Detect which cell encompasses the target text, then output its [x, y] center coordinate. 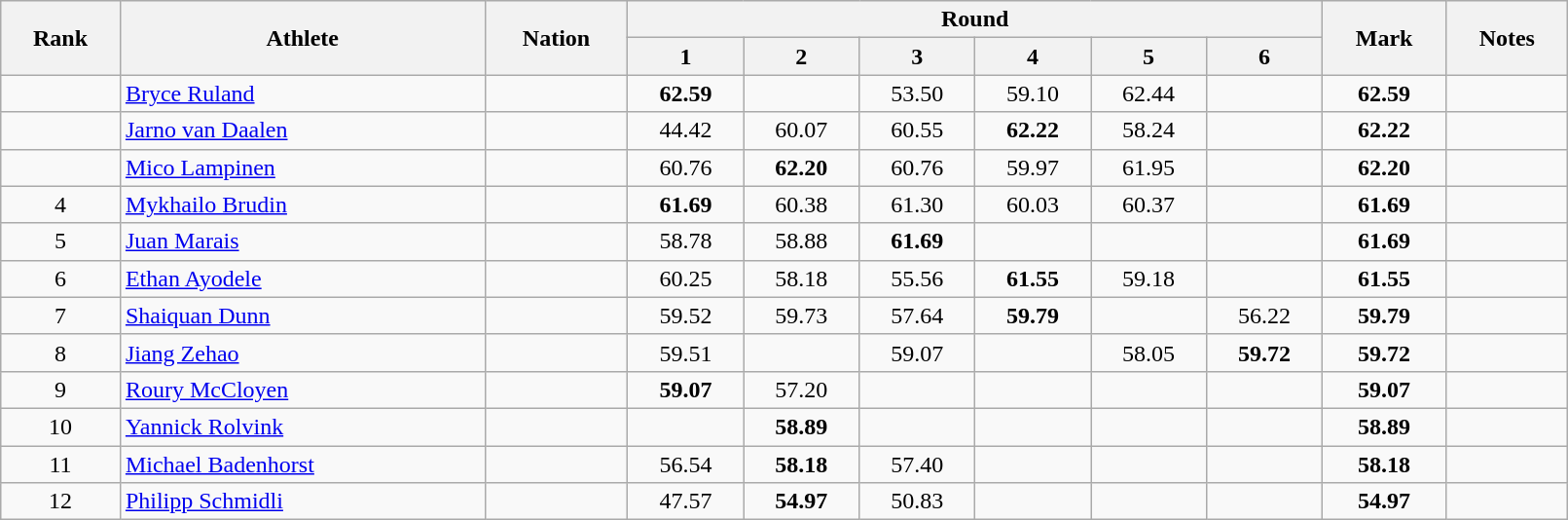
Mykhailo Brudin [302, 204]
Philipp Schmidli [302, 501]
Jiang Zehao [302, 353]
Athlete [302, 38]
Rank [60, 38]
59.10 [1034, 93]
Shaiquan Dunn [302, 316]
Round [975, 19]
57.20 [802, 390]
9 [60, 390]
60.37 [1149, 204]
Juan Marais [302, 241]
50.83 [917, 501]
60.55 [917, 130]
1 [685, 56]
59.97 [1034, 167]
58.24 [1149, 130]
56.54 [685, 464]
58.05 [1149, 353]
47.57 [685, 501]
62.44 [1149, 93]
59.18 [1149, 279]
Michael Badenhorst [302, 464]
8 [60, 353]
10 [60, 427]
2 [802, 56]
59.52 [685, 316]
Notes [1507, 38]
Roury McCloyen [302, 390]
57.64 [917, 316]
12 [60, 501]
Mico Lampinen [302, 167]
60.25 [685, 279]
11 [60, 464]
53.50 [917, 93]
60.03 [1034, 204]
61.30 [917, 204]
60.38 [802, 204]
7 [60, 316]
56.22 [1263, 316]
59.51 [685, 353]
44.42 [685, 130]
3 [917, 56]
59.73 [802, 316]
Nation [557, 38]
61.95 [1149, 167]
57.40 [917, 464]
Mark [1384, 38]
58.88 [802, 241]
60.07 [802, 130]
Yannick Rolvink [302, 427]
58.78 [685, 241]
55.56 [917, 279]
Bryce Ruland [302, 93]
Ethan Ayodele [302, 279]
Jarno van Daalen [302, 130]
